Return [X, Y] of the center of cell containing provided text 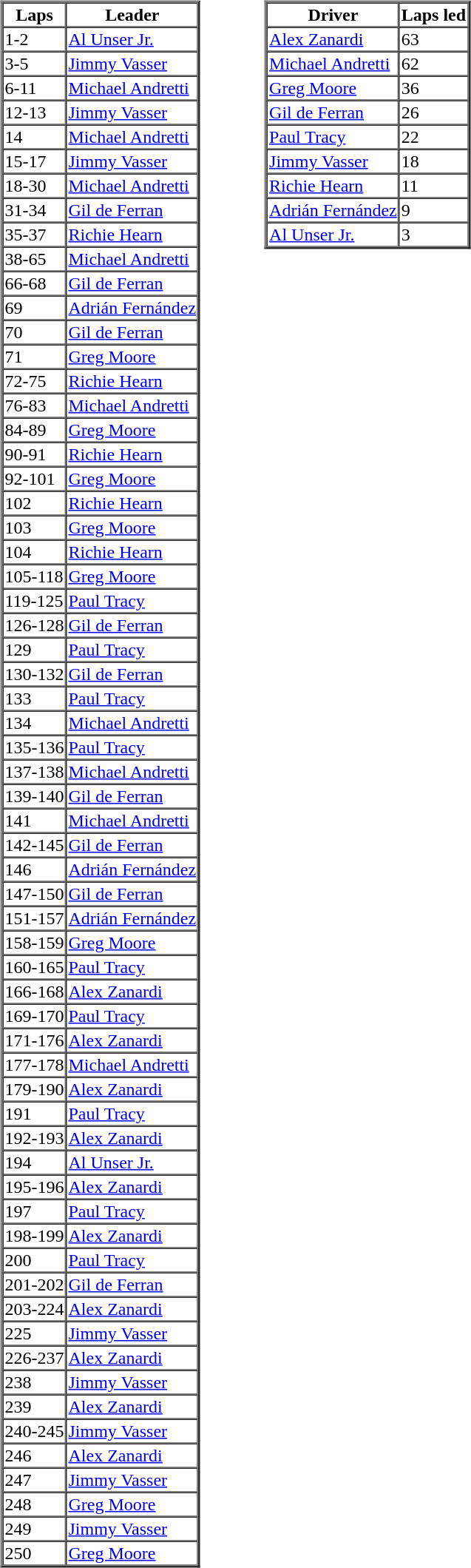
119-125 [35, 601]
6-11 [35, 87]
240-245 [35, 1431]
238 [35, 1382]
225 [35, 1333]
Laps [35, 15]
201-202 [35, 1285]
166-168 [35, 992]
9 [433, 210]
195-196 [35, 1187]
133 [35, 699]
18 [433, 161]
139-140 [35, 796]
69 [35, 308]
84-89 [35, 429]
15-17 [35, 161]
76-83 [35, 406]
90-91 [35, 454]
105-118 [35, 576]
130-132 [35, 673]
249 [35, 1529]
72-75 [35, 380]
71 [35, 357]
Leader [132, 15]
137-138 [35, 771]
14 [35, 136]
160-165 [35, 966]
12-13 [35, 112]
70 [35, 332]
Driver [333, 15]
11 [433, 185]
129 [35, 650]
192-193 [35, 1138]
35-37 [35, 234]
62 [433, 64]
31-34 [35, 210]
103 [35, 527]
63 [433, 38]
3 [433, 234]
197 [35, 1211]
66-68 [35, 283]
239 [35, 1406]
92-101 [35, 478]
36 [433, 87]
200 [35, 1259]
226-237 [35, 1357]
248 [35, 1504]
171-176 [35, 1040]
179-190 [35, 1089]
250 [35, 1552]
147-150 [35, 894]
198-199 [35, 1236]
158-159 [35, 943]
18-30 [35, 185]
169-170 [35, 1015]
246 [35, 1455]
Laps led [433, 15]
38-65 [35, 259]
26 [433, 112]
1-2 [35, 38]
135-136 [35, 747]
247 [35, 1480]
151-157 [35, 918]
22 [433, 136]
141 [35, 820]
146 [35, 869]
203-224 [35, 1308]
177-178 [35, 1064]
126-128 [35, 625]
134 [35, 722]
102 [35, 503]
3-5 [35, 64]
194 [35, 1162]
142-145 [35, 845]
104 [35, 552]
191 [35, 1113]
